Output the (X, Y) coordinate of the center of the cell containing the given text.  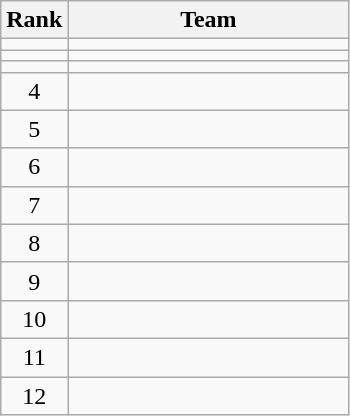
10 (34, 319)
5 (34, 129)
Rank (34, 20)
11 (34, 357)
Team (208, 20)
9 (34, 281)
4 (34, 91)
7 (34, 205)
6 (34, 167)
12 (34, 395)
8 (34, 243)
